Provide the [X, Y] coordinate of the cell's center where the given text is located.  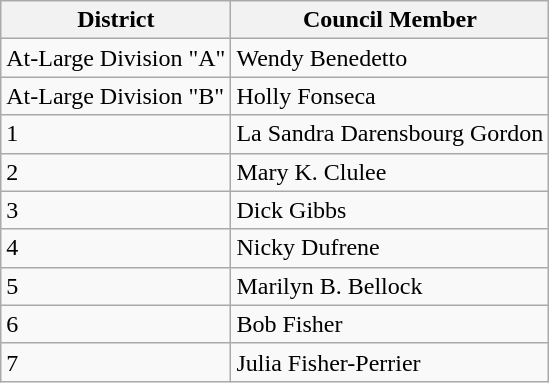
5 [116, 286]
La Sandra Darensbourg Gordon [390, 134]
6 [116, 324]
At-Large Division "B" [116, 96]
District [116, 20]
Holly Fonseca [390, 96]
Nicky Dufrene [390, 248]
3 [116, 210]
2 [116, 172]
7 [116, 362]
Wendy Benedetto [390, 58]
Marilyn B. Bellock [390, 286]
At-Large Division "A" [116, 58]
Julia Fisher-Perrier [390, 362]
Bob Fisher [390, 324]
4 [116, 248]
1 [116, 134]
Council Member [390, 20]
Dick Gibbs [390, 210]
Mary K. Clulee [390, 172]
